Find where the given text appears and provide that cell's center as (x, y) coordinate. 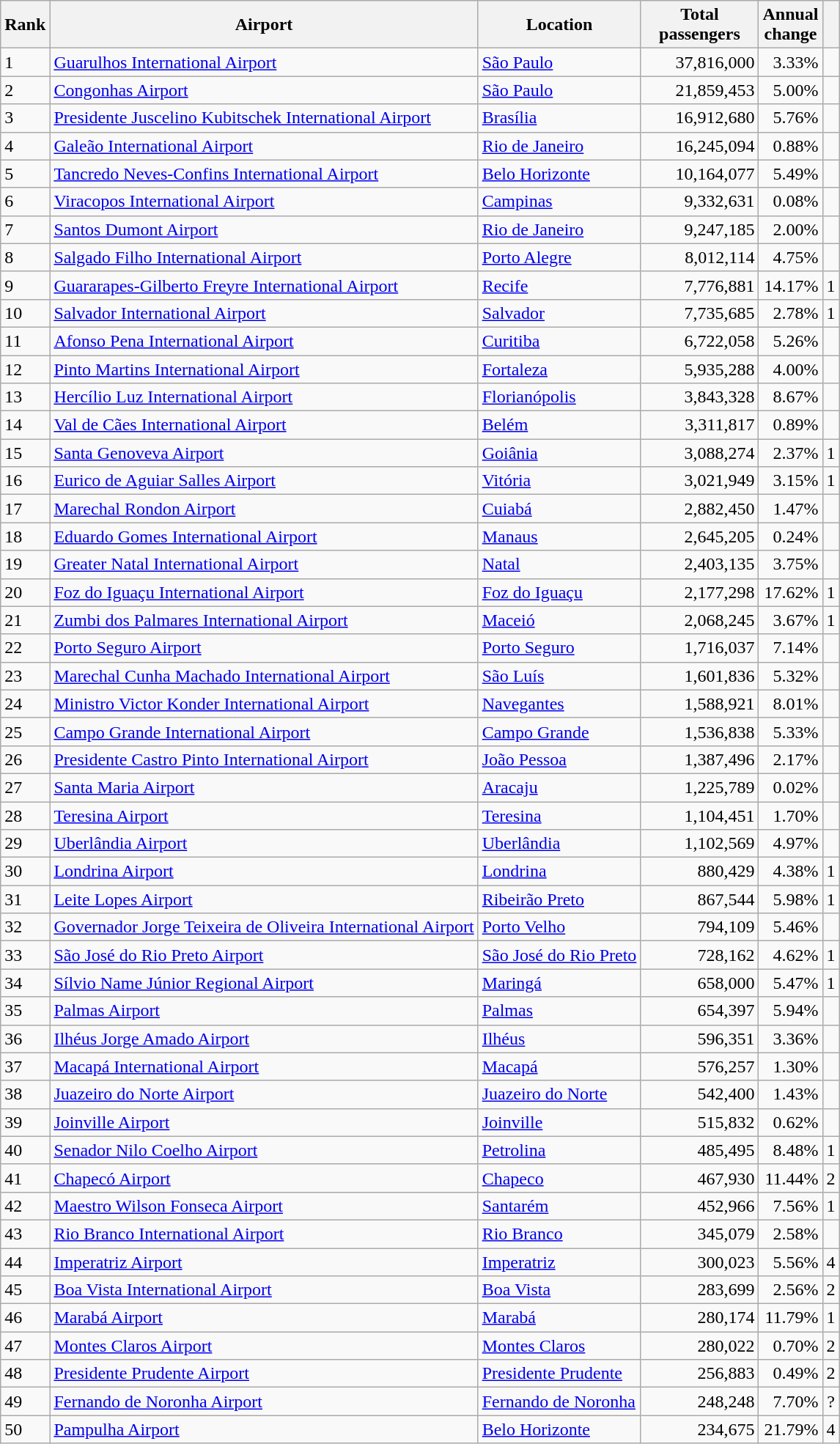
20 (25, 592)
2,645,205 (699, 537)
Galeão International Airport (264, 146)
Teresina (559, 816)
Uberlândia Airport (264, 844)
Sílvio Name Júnior Regional Airport (264, 983)
28 (25, 816)
Ilhéus Jorge Amado Airport (264, 1039)
280,174 (699, 1318)
Airport (264, 25)
Londrina (559, 872)
3.75% (790, 564)
1,716,037 (699, 648)
32 (25, 927)
Eurico de Aguiar Salles Airport (264, 481)
7.56% (790, 1206)
Presidente Prudente (559, 1374)
5,935,288 (699, 369)
23 (25, 676)
50 (25, 1429)
345,079 (699, 1234)
Congonhas Airport (264, 90)
10 (25, 313)
2,403,135 (699, 564)
3.15% (790, 481)
Palmas (559, 1011)
33 (25, 955)
Ilhéus (559, 1039)
Afonso Pena International Airport (264, 341)
Santa Maria Airport (264, 787)
Viracopos International Airport (264, 202)
8.48% (790, 1150)
Marabá Airport (264, 1318)
3.67% (790, 620)
Tancredo Neves-Confins International Airport (264, 174)
Aracaju (559, 787)
5.98% (790, 899)
16 (25, 481)
Goiânia (559, 453)
Governador Jorge Teixeira de Oliveira International Airport (264, 927)
29 (25, 844)
1,588,921 (699, 704)
11 (25, 341)
Rank (25, 25)
Maringá (559, 983)
44 (25, 1261)
Petrolina (559, 1150)
1,536,838 (699, 732)
Macapá International Airport (264, 1067)
2,068,245 (699, 620)
18 (25, 537)
Annualchange (790, 25)
5.49% (790, 174)
Marechal Rondon Airport (264, 509)
256,883 (699, 1374)
3,088,274 (699, 453)
Pinto Martins International Airport (264, 369)
7,735,685 (699, 313)
542,400 (699, 1094)
19 (25, 564)
22 (25, 648)
48 (25, 1374)
15 (25, 453)
Foz do Iguaçu (559, 592)
Marabá (559, 1318)
2.00% (790, 229)
Fernando de Noronha (559, 1401)
Fortaleza (559, 369)
45 (25, 1290)
11.79% (790, 1318)
5.47% (790, 983)
728,162 (699, 955)
Teresina Airport (264, 816)
35 (25, 1011)
9,332,631 (699, 202)
João Pessoa (559, 759)
7.70% (790, 1401)
1,225,789 (699, 787)
8 (25, 257)
485,495 (699, 1150)
7,776,881 (699, 285)
1.70% (790, 816)
26 (25, 759)
4.75% (790, 257)
Joinville (559, 1122)
34 (25, 983)
4.97% (790, 844)
Guararapes-Gilberto Freyre International Airport (264, 285)
Maestro Wilson Fonseca Airport (264, 1206)
Ribeirão Preto (559, 899)
280,022 (699, 1346)
283,699 (699, 1290)
25 (25, 732)
Eduardo Gomes International Airport (264, 537)
Belém (559, 425)
21 (25, 620)
Porto Seguro (559, 648)
27 (25, 787)
Imperatriz (559, 1261)
21.79% (790, 1429)
467,930 (699, 1178)
Santos Dumont Airport (264, 229)
2,882,450 (699, 509)
Vitória (559, 481)
3,021,949 (699, 481)
Pampulha Airport (264, 1429)
40 (25, 1150)
0.24% (790, 537)
5 (25, 174)
6,722,058 (699, 341)
0.02% (790, 787)
2.58% (790, 1234)
1,387,496 (699, 759)
16,245,094 (699, 146)
? (831, 1401)
0.62% (790, 1122)
9 (25, 285)
Natal (559, 564)
658,000 (699, 983)
7 (25, 229)
Salvador International Airport (264, 313)
Joinville Airport (264, 1122)
31 (25, 899)
0.49% (790, 1374)
Chapeco (559, 1178)
21,859,453 (699, 90)
7.14% (790, 648)
17 (25, 509)
794,109 (699, 927)
Porto Velho (559, 927)
3,311,817 (699, 425)
Recife (559, 285)
Greater Natal International Airport (264, 564)
248,248 (699, 1401)
41 (25, 1178)
0.88% (790, 146)
37,816,000 (699, 62)
515,832 (699, 1122)
0.70% (790, 1346)
10,164,077 (699, 174)
Marechal Cunha Machado International Airport (264, 676)
Presidente Castro Pinto International Airport (264, 759)
24 (25, 704)
Val de Cães International Airport (264, 425)
Guarulhos International Airport (264, 62)
6 (25, 202)
1,104,451 (699, 816)
5.46% (790, 927)
Santarém (559, 1206)
Rio Branco (559, 1234)
Brasília (559, 118)
Macapá (559, 1067)
4.62% (790, 955)
16,912,680 (699, 118)
Navegantes (559, 704)
1.30% (790, 1067)
3.36% (790, 1039)
Leite Lopes Airport (264, 899)
Manaus (559, 537)
Boa Vista International Airport (264, 1290)
9,247,185 (699, 229)
Cuiabá (559, 509)
Ministro Victor Konder International Airport (264, 704)
1.43% (790, 1094)
Salgado Filho International Airport (264, 257)
Montes Claros Airport (264, 1346)
12 (25, 369)
30 (25, 872)
39 (25, 1122)
5.76% (790, 118)
Santa Genoveva Airport (264, 453)
Uberlândia (559, 844)
Campinas (559, 202)
São Luís (559, 676)
Presidente Juscelino Kubitschek International Airport (264, 118)
300,023 (699, 1261)
8.01% (790, 704)
Location (559, 25)
0.89% (790, 425)
13 (25, 397)
Londrina Airport (264, 872)
2,177,298 (699, 592)
Presidente Prudente Airport (264, 1374)
46 (25, 1318)
1,102,569 (699, 844)
2.56% (790, 1290)
4.00% (790, 369)
Palmas Airport (264, 1011)
43 (25, 1234)
5.33% (790, 732)
São José do Rio Preto (559, 955)
42 (25, 1206)
1.47% (790, 509)
5.00% (790, 90)
0.08% (790, 202)
Salvador (559, 313)
3,843,328 (699, 397)
Fernando de Noronha Airport (264, 1401)
576,257 (699, 1067)
2.17% (790, 759)
47 (25, 1346)
14 (25, 425)
Imperatriz Airport (264, 1261)
880,429 (699, 872)
37 (25, 1067)
8,012,114 (699, 257)
596,351 (699, 1039)
1,601,836 (699, 676)
Florianópolis (559, 397)
2.78% (790, 313)
38 (25, 1094)
49 (25, 1401)
11.44% (790, 1178)
Porto Seguro Airport (264, 648)
Montes Claros (559, 1346)
234,675 (699, 1429)
3.33% (790, 62)
Curitiba (559, 341)
654,397 (699, 1011)
867,544 (699, 899)
Rio Branco International Airport (264, 1234)
Foz do Iguaçu International Airport (264, 592)
36 (25, 1039)
5.32% (790, 676)
17.62% (790, 592)
452,966 (699, 1206)
Chapecó Airport (264, 1178)
2.37% (790, 453)
5.94% (790, 1011)
Juazeiro do Norte Airport (264, 1094)
Maceió (559, 620)
São José do Rio Preto Airport (264, 955)
Campo Grande International Airport (264, 732)
Senador Nilo Coelho Airport (264, 1150)
Campo Grande (559, 732)
Boa Vista (559, 1290)
5.56% (790, 1261)
8.67% (790, 397)
4.38% (790, 872)
Hercílio Luz International Airport (264, 397)
Porto Alegre (559, 257)
Zumbi dos Palmares International Airport (264, 620)
14.17% (790, 285)
Totalpassengers (699, 25)
3 (25, 118)
5.26% (790, 341)
Juazeiro do Norte (559, 1094)
